Determine the (X, Y) coordinate at the center of the cell enclosing the given text.  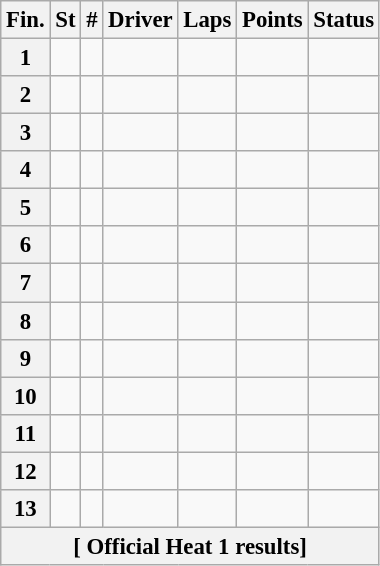
St (66, 20)
Fin. (26, 20)
7 (26, 283)
11 (26, 433)
3 (26, 133)
13 (26, 509)
12 (26, 471)
Laps (208, 20)
10 (26, 396)
2 (26, 95)
4 (26, 170)
[ Official Heat 1 results] (190, 546)
5 (26, 208)
# (92, 20)
Points (272, 20)
6 (26, 245)
9 (26, 358)
1 (26, 58)
Driver (140, 20)
Status (344, 20)
8 (26, 321)
